From the cell containing the given text, extract its center point as [X, Y] coordinate. 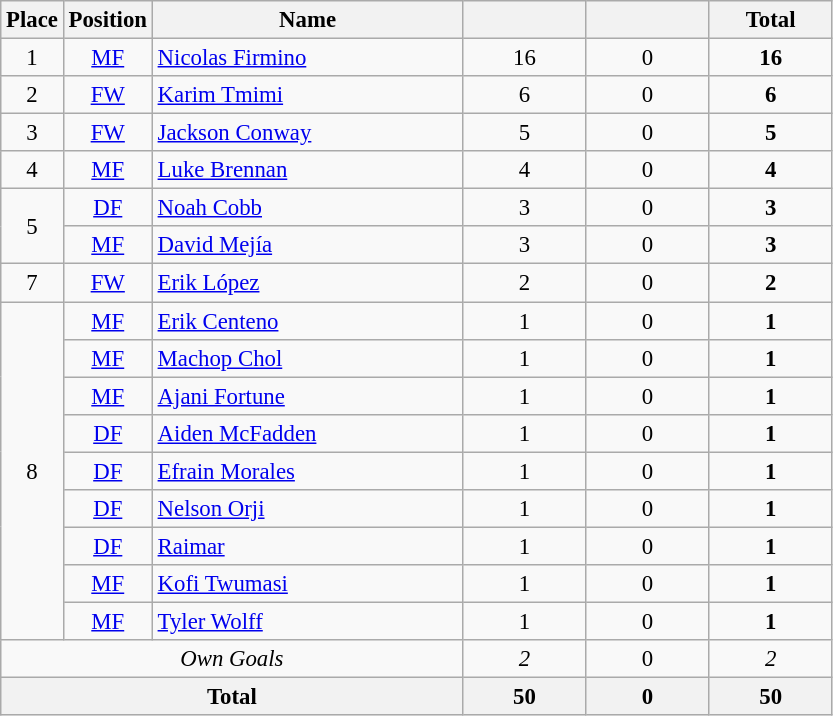
Luke Brennan [308, 170]
Place [32, 20]
Ajani Fortune [308, 396]
Efrain Morales [308, 471]
Erik López [308, 283]
Tyler Wolff [308, 621]
Aiden McFadden [308, 433]
Nelson Orji [308, 509]
Nicolas Firmino [308, 58]
David Mejía [308, 245]
7 [32, 283]
Karim Tmimi [308, 95]
Erik Centeno [308, 321]
Raimar [308, 546]
Kofi Twumasi [308, 584]
Machop Chol [308, 358]
Position [108, 20]
Noah Cobb [308, 208]
Own Goals [232, 659]
Jackson Conway [308, 133]
8 [32, 471]
Name [308, 20]
